Return the [x, y] coordinate for the center point of the cell that contains the specified text.  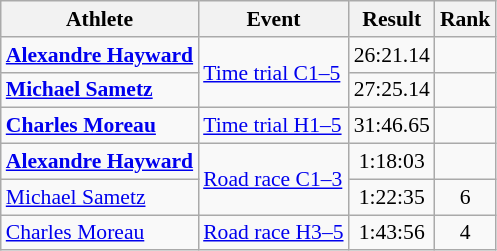
6 [466, 197]
Road race C1–3 [273, 180]
27:25.14 [392, 90]
26:21.14 [392, 55]
1:22:35 [392, 197]
Result [392, 19]
Road race H3–5 [273, 233]
1:43:56 [392, 233]
4 [466, 233]
Event [273, 19]
Time trial H1–5 [273, 126]
31:46.65 [392, 126]
Time trial C1–5 [273, 72]
Rank [466, 19]
Athlete [100, 19]
1:18:03 [392, 162]
